Identify which cell holds the provided text, then report its (X, Y) central coordinate. 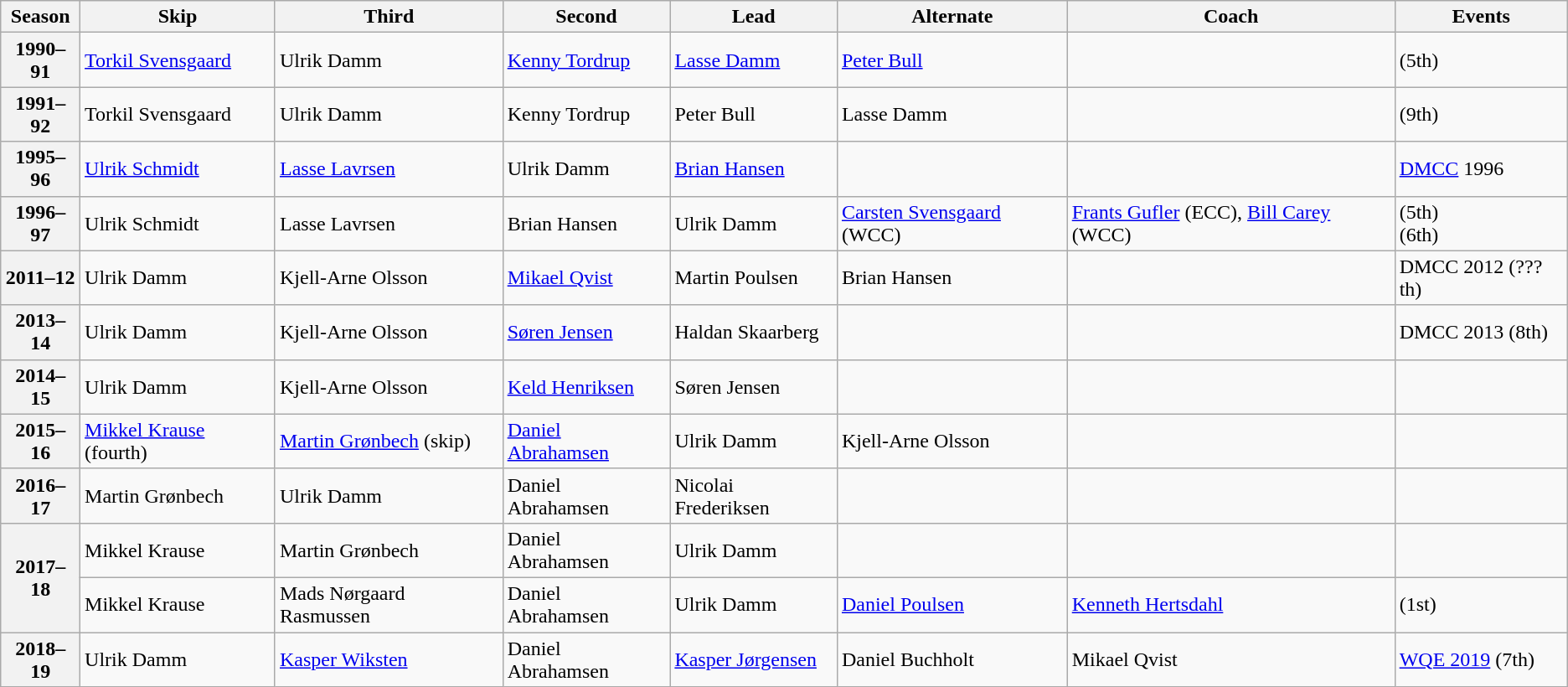
Season (40, 17)
Skip (178, 17)
Keld Henriksen (586, 387)
(5th) (1481, 60)
2013–14 (40, 332)
1995–96 (40, 169)
(1st) (1481, 605)
(5th) (6th) (1481, 223)
Alternate (952, 17)
2016–17 (40, 496)
Coach (1231, 17)
(9th) (1481, 114)
WQE 2019 (7th) (1481, 659)
DMCC 1996 (1481, 169)
2011–12 (40, 278)
Second (586, 17)
Events (1481, 17)
Haldan Skaarberg (754, 332)
DMCC 2012 (???th) (1481, 278)
1991–92 (40, 114)
Daniel Buchholt (952, 659)
1996–97 (40, 223)
Third (389, 17)
2018–19 (40, 659)
Lead (754, 17)
2017–18 (40, 577)
Mikkel Krause (fourth) (178, 441)
Daniel Poulsen (952, 605)
2014–15 (40, 387)
Carsten Svensgaard (WCC) (952, 223)
Mads Nørgaard Rasmussen (389, 605)
1990–91 (40, 60)
Kasper Jørgensen (754, 659)
Kasper Wiksten (389, 659)
Frants Gufler (ECC), Bill Carey (WCC) (1231, 223)
2015–16 (40, 441)
Martin Poulsen (754, 278)
Martin Grønbech (skip) (389, 441)
Nicolai Frederiksen (754, 496)
Kenneth Hertsdahl (1231, 605)
DMCC 2013 (8th) (1481, 332)
